Identify which cell holds the provided text, then report its [X, Y] central coordinate. 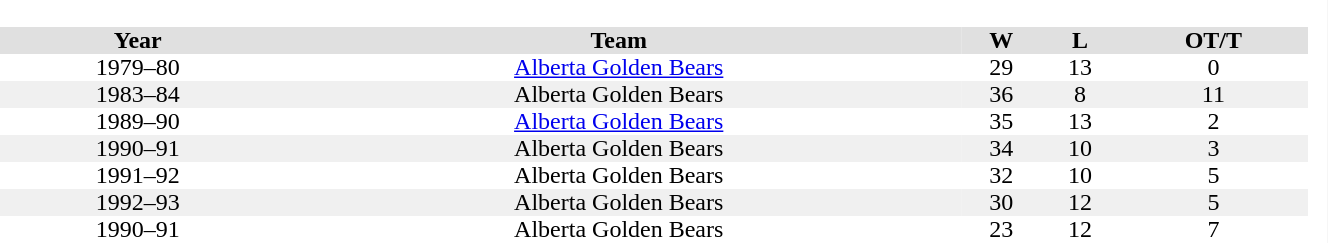
11 [1213, 94]
3 [1213, 148]
32 [1002, 176]
34 [1002, 148]
0 [1213, 68]
1983–84 [138, 94]
OT/T [1213, 40]
W [1002, 40]
29 [1002, 68]
30 [1002, 202]
35 [1002, 122]
2 [1213, 122]
Year [138, 40]
7 [1213, 230]
36 [1002, 94]
23 [1002, 230]
1991–92 [138, 176]
1979–80 [138, 68]
8 [1080, 94]
Team [619, 40]
1992–93 [138, 202]
L [1080, 40]
1989–90 [138, 122]
